Identify which cell holds the provided text, then report its (x, y) central coordinate. 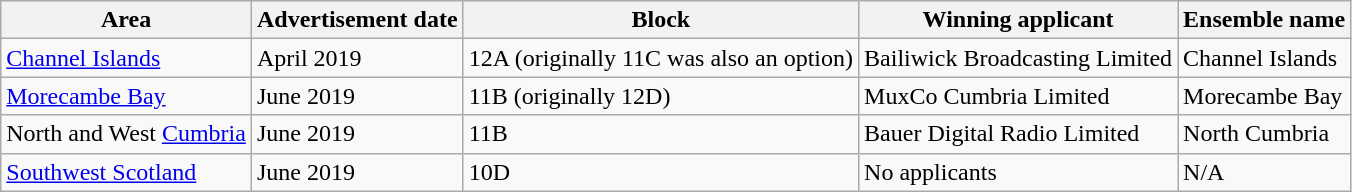
N/A (1264, 172)
11B (originally 12D) (660, 96)
Advertisement date (357, 20)
MuxCo Cumbria Limited (1018, 96)
North Cumbria (1264, 134)
Bauer Digital Radio Limited (1018, 134)
11B (660, 134)
10D (660, 172)
Southwest Scotland (126, 172)
Bailiwick Broadcasting Limited (1018, 58)
Block (660, 20)
April 2019 (357, 58)
North and West Cumbria (126, 134)
Ensemble name (1264, 20)
No applicants (1018, 172)
Area (126, 20)
Winning applicant (1018, 20)
12A (originally 11C was also an option) (660, 58)
